Locate the cell with the specified text and output its [X, Y] center coordinate. 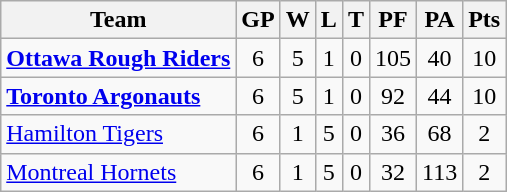
68 [439, 134]
W [298, 20]
44 [439, 96]
L [328, 20]
Ottawa Rough Riders [118, 58]
Hamilton Tigers [118, 134]
32 [392, 172]
113 [439, 172]
PA [439, 20]
PF [392, 20]
T [356, 20]
92 [392, 96]
Team [118, 20]
GP [258, 20]
40 [439, 58]
Montreal Hornets [118, 172]
Pts [484, 20]
105 [392, 58]
36 [392, 134]
Toronto Argonauts [118, 96]
